Return the (x, y) coordinate for the center point of the cell that contains the specified text.  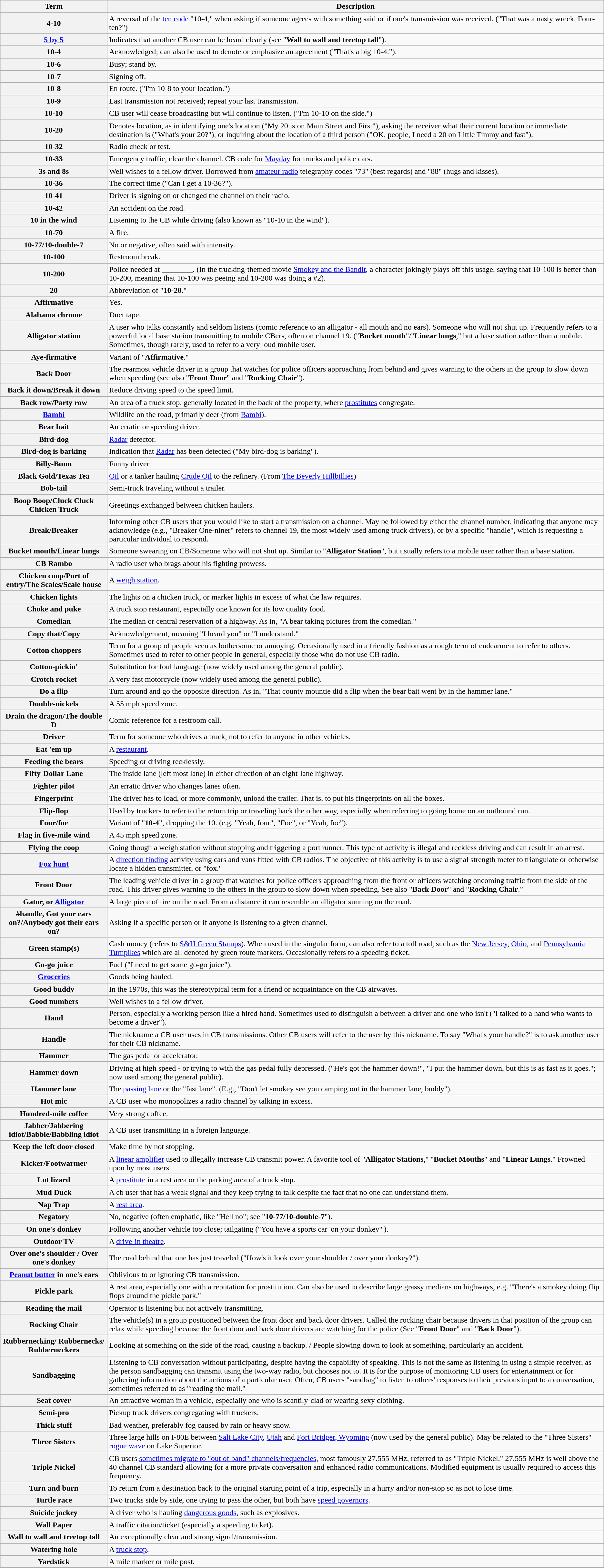
Groceries (54, 977)
Following another vehicle too close; tailgating ("You have a sports car 'on your donkey'"). (356, 1229)
Comic reference for a restroom call. (356, 720)
Semi-truck traveling without a trailer. (356, 488)
A fire. (356, 233)
Hand (54, 1018)
4-10 (54, 23)
En route. ("I'm 10-8 to your location.") (356, 89)
Lot lizard (54, 1180)
Acknowledged; can also be used to denote or emphasize an agreement ("That's a big 10-4."). (356, 52)
Mud Duck (54, 1192)
An erratic driver who changes lanes often. (356, 786)
Suicide jockey (54, 1513)
CB user will cease broadcasting but will continue to listen. ("I'm 10-10 on the side.") (356, 113)
Reduce driving speed to the speed limit. (356, 390)
Turtle race (54, 1500)
The correct time ("Can I get a 10-36?"). (356, 184)
10-10 (54, 113)
Rocking Chair (54, 1324)
Last transmission not received; repeat your last transmission. (356, 101)
Back row/Party row (54, 402)
Bucket mouth/Linear lungs (54, 551)
Jabber/Jabbering idiot/Babble/Babbling idiot (54, 1130)
Funny driver (356, 464)
Oblivious to or ignoring CB transmission. (356, 1275)
10-7 (54, 76)
The lights on a chicken truck, or marker lights in excess of what the law requires. (356, 597)
Alabama chrome (54, 315)
10-77/10-double-7 (54, 245)
The inside lane (left most lane) in either direction of an eight-lane highway. (356, 774)
The median or central reservation of a highway. As in, "A bear taking pictures from the comedian." (356, 621)
To return from a destination back to the original starting point of a trip, especially in a hurry and/or non-stop so as not to lose time. (356, 1488)
A drive-in theatre. (356, 1241)
Speeding or driving recklessly. (356, 761)
A cb user that has a weak signal and they keep trying to talk despite the fact that no one can understand them. (356, 1192)
Someone swearing on CB/Someone who will not shut up. Similar to "Alligator Station", but usually refers to a mobile user rather than a base station. (356, 551)
No, negative (often emphatic, like "Hell no"; see "10-77/10-double-7"). (356, 1217)
Reading the mail (54, 1308)
A large piece of tire on the road. From a distance it can resemble an alligator sunning on the road. (356, 902)
Term for someone who drives a truck, not to refer to anyone in other vehicles. (356, 737)
Affirmative (54, 303)
Wall Paper (54, 1525)
Go-go juice (54, 965)
Asking if a specific person or if anyone is listening to a given channel. (356, 923)
An attractive woman in a vehicle, especially one who is scantily-clad or wearing sexy clothing. (356, 1401)
10 in the wind (54, 220)
10-70 (54, 233)
A 55 mph speed zone. (356, 704)
CB Rambo (54, 563)
Flag in five-mile wind (54, 835)
Signing off. (356, 76)
Chicken lights (54, 597)
10-6 (54, 64)
Cotton-pickin' (54, 667)
Gator, or Alligator (54, 902)
A rest area. (356, 1205)
Cotton choppers (54, 650)
Radar detector. (356, 439)
Three Sisters (54, 1442)
Seat cover (54, 1401)
Comedian (54, 621)
Wall to wall and treetop tall (54, 1537)
Thick stuff (54, 1425)
10-41 (54, 196)
5 by 5 (54, 40)
A radio user who brags about his fighting prowess. (356, 563)
Used by truckers to refer to the return trip or traveling back the other way, especially when referring to going home on an outbound run. (356, 810)
Kicker/Footwarmer (54, 1164)
The driver has to load, or more commonly, unload the trailer. That is, to put his fingerprints on all the boxes. (356, 798)
Make time by not stopping. (356, 1147)
10-33 (54, 159)
Watering hole (54, 1549)
Restroom break. (356, 257)
An erratic or speeding driver. (356, 427)
Operator is listening but not actively transmitting. (356, 1308)
Break/Breaker (54, 530)
#handle, Got your ears on?/Anybody got their ears on? (54, 923)
A prostitute in a rest area or the parking area of a truck stop. (356, 1180)
Fox hunt (54, 864)
Flip-flop (54, 810)
Feeding the bears (54, 761)
A truck stop restaurant, especially one known for its low quality food. (356, 609)
20 (54, 290)
Indicates that another CB user can be heard clearly (see "Wall to wall and treetop tall"). (356, 40)
Oil or a tanker hauling Crude Oil to the refinery. (From The Beverly Hillbillies) (356, 476)
Aye-firmative (54, 357)
Fighter pilot (54, 786)
Pickle park (54, 1291)
In the 1970s, this was the stereotypical term for a friend or acquaintance on the CB airwaves. (356, 989)
Good buddy (54, 989)
Busy; stand by. (356, 64)
Well wishes to a fellow driver. Borrowed from amateur radio telegraphy codes "73" (best regards) and "88" (hugs and kisses). (356, 171)
Two trucks side by side, one trying to pass the other, but both have speed governors. (356, 1500)
Abbreviation of "10-20." (356, 290)
Emergency traffic, clear the channel. CB code for Mayday for trucks and police cars. (356, 159)
Hammer lane (54, 1089)
Back it down/Break it down (54, 390)
A weigh station. (356, 580)
Choke and puke (54, 609)
Substitution for foul language (now widely used among the general public). (356, 667)
Yardstick (54, 1562)
Keep the left door closed (54, 1147)
Chicken coop/Port of entry/The Scales/Scale house (54, 580)
A very fast motorcycle (now widely used among the general public). (356, 679)
Crotch rocket (54, 679)
Description (356, 6)
Bear bait (54, 427)
Boop Boop/Cluck Cluck Chicken Truck (54, 505)
Sandbagging (54, 1375)
Negatory (54, 1217)
Wildlife on the road, primarily deer (from Bambi). (356, 415)
Hammer (54, 1056)
Bird-dog (54, 439)
Fingerprint (54, 798)
Hundred-mile coffee (54, 1114)
A driver who is hauling dangerous goods, such as explosives. (356, 1513)
Drain the dragon/The double D (54, 720)
Bird-dog is barking (54, 452)
An exceptionally clear and strong signal/transmission. (356, 1537)
10-100 (54, 257)
10-36 (54, 184)
Semi-pro (54, 1413)
A CB user who monopolizes a radio channel by talking in excess. (356, 1101)
Billy-Bunn (54, 464)
10-4 (54, 52)
Fifty-Dollar Lane (54, 774)
An accident on the road. (356, 208)
Back Door (54, 373)
Duct tape. (356, 315)
Turn around and go the opposite direction. As in, "That county mountie did a flip when the bear bait went by in the hammer lane." (356, 691)
Nap Trap (54, 1205)
Well wishes to a fellow driver. (356, 1001)
Bambi (54, 415)
The road behind that one has just traveled ("How's it look over your shoulder / over your donkey?"). (356, 1258)
A truck stop. (356, 1549)
3s and 8s (54, 171)
Bob-tail (54, 488)
Greetings exchanged between chicken haulers. (356, 505)
Do a flip (54, 691)
Radio check or test. (356, 146)
Outdoor TV (54, 1241)
Fuel ("I need to get some go-go juice"). (356, 965)
10-200 (54, 273)
Variant of "10-4", dropping the 10. (e.g. "Yeah, four", "Foe", or "Yeah, foe"). (356, 823)
Over one's shoulder / Over one's donkey (54, 1258)
The gas pedal or accelerator. (356, 1056)
Hammer down (54, 1072)
10-9 (54, 101)
Peanut butter in one's ears (54, 1275)
Copy that/Copy (54, 634)
Triple Nickel (54, 1467)
Yes. (356, 303)
Bad weather, preferably fog caused by rain or heavy snow. (356, 1425)
Listening to the CB while driving (also known as "10-10 in the wind"). (356, 220)
Flying the coop (54, 847)
Front Door (54, 885)
A mile marker or mile post. (356, 1562)
Acknowledgement, meaning "I heard you" or "I understand." (356, 634)
Term (54, 6)
No or negative, often said with intensity. (356, 245)
10-20 (54, 130)
10-8 (54, 89)
Looking at something on the side of the road, causing a backup. / People slowing down to look at something, particularly an accident. (356, 1345)
Very strong coffee. (356, 1114)
A restaurant. (356, 749)
10-32 (54, 146)
Driver (54, 737)
Alligator station (54, 336)
A CB user transmitting in a foreign language. (356, 1130)
10-42 (54, 208)
Rubbernecking/ Rubbernecks/ Rubberneckers (54, 1345)
Driver is signing on or changed the channel on their radio. (356, 196)
Four/foe (54, 823)
Goods being hauled. (356, 977)
The passing lane or the "fast lane". (E.g., "Don't let smokey see you camping out in the hammer lane, buddy"). (356, 1089)
A 45 mph speed zone. (356, 835)
A traffic citation/ticket (especially a speeding ticket). (356, 1525)
Double-nickels (54, 704)
Indication that Radar has been detected ("My bird-dog is barking"). (356, 452)
Hot mic (54, 1101)
Variant of "Affirmative." (356, 357)
Good numbers (54, 1001)
Green stamp(s) (54, 948)
Eat 'em up (54, 749)
Turn and burn (54, 1488)
On one's donkey (54, 1229)
Handle (54, 1039)
Black Gold/Texas Tea (54, 476)
An area of a truck stop, generally located in the back of the property, where prostitutes congregate. (356, 402)
Pickup truck drivers congregating with truckers. (356, 1413)
